Capture the cell that displays the provided text and extract its [X, Y] central coordinate. 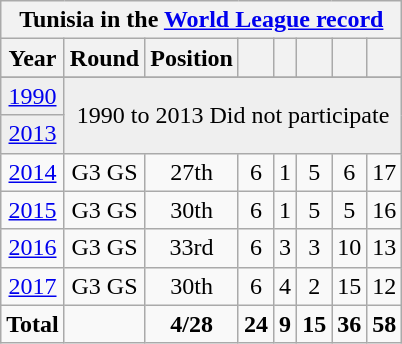
1990 to 2013 Did not participate [233, 115]
33rd [192, 248]
13 [384, 248]
Round [104, 58]
58 [384, 324]
9 [286, 324]
2015 [33, 210]
10 [350, 248]
2 [314, 286]
1990 [33, 96]
36 [350, 324]
2013 [33, 134]
2016 [33, 248]
4 [286, 286]
16 [384, 210]
4/28 [192, 324]
Year [33, 58]
27th [192, 172]
Position [192, 58]
2017 [33, 286]
12 [384, 286]
17 [384, 172]
24 [256, 324]
Total [33, 324]
Tunisia in the World League record [202, 20]
2014 [33, 172]
